Detect which cell encompasses the target text, then output its [x, y] center coordinate. 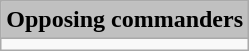
Opposing commanders [125, 20]
